Find where the given text appears and provide that cell's center as (x, y) coordinate. 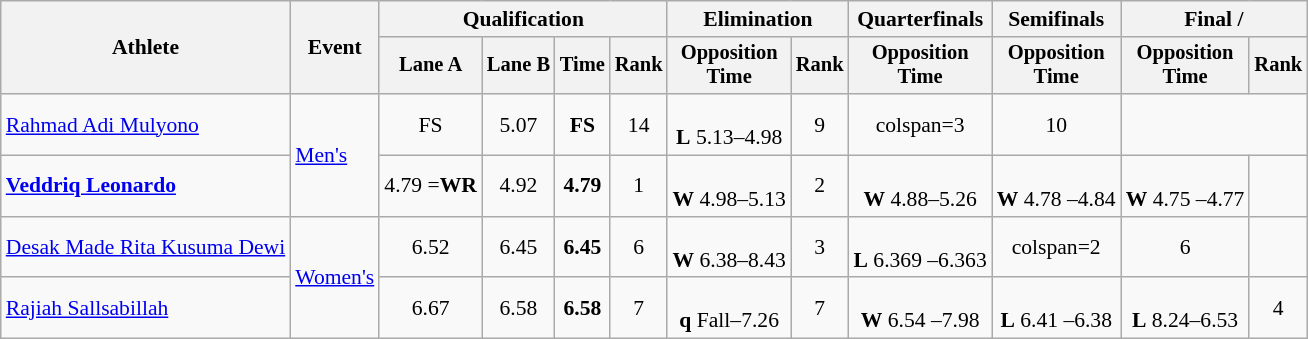
W 6.38–8.43 (728, 248)
Qualification (523, 19)
L 6.41 –6.38 (1056, 308)
Rajiah Sallsabillah (146, 308)
4.79 (582, 186)
Time (582, 66)
Men's (334, 155)
Semifinals (1056, 19)
W 4.78 –4.84 (1056, 186)
Event (334, 48)
colspan=3 (920, 124)
14 (639, 124)
Quarterfinals (920, 19)
4 (1278, 308)
9 (820, 124)
4.92 (518, 186)
W 4.75 –4.77 (1186, 186)
colspan=2 (1056, 248)
Desak Made Rita Kusuma Dewi (146, 248)
6.52 (430, 248)
Final / (1214, 19)
Veddriq Leonardo (146, 186)
L 5.13–4.98 (728, 124)
Athlete (146, 48)
6.67 (430, 308)
q Fall–7.26 (728, 308)
5.07 (518, 124)
W 4.98–5.13 (728, 186)
Women's (334, 278)
3 (820, 248)
Lane B (518, 66)
Rahmad Adi Mulyono (146, 124)
4.79 =WR (430, 186)
W 4.88–5.26 (920, 186)
Lane A (430, 66)
W 6.54 –7.98 (920, 308)
2 (820, 186)
L 6.369 –6.363 (920, 248)
Elimination (758, 19)
L 8.24–6.53 (1186, 308)
10 (1056, 124)
1 (639, 186)
